Provide the [x, y] coordinate of the cell's center where the given text is located.  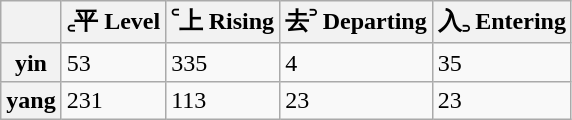
꜂上 Rising [223, 22]
yin [31, 62]
入꜆ Entering [502, 22]
335 [223, 62]
35 [502, 62]
去꜄ Departing [356, 22]
yang [31, 100]
꜀平 Level [114, 22]
113 [223, 100]
231 [114, 100]
53 [114, 62]
4 [356, 62]
